From the cell containing the given text, extract its center point as [X, Y] coordinate. 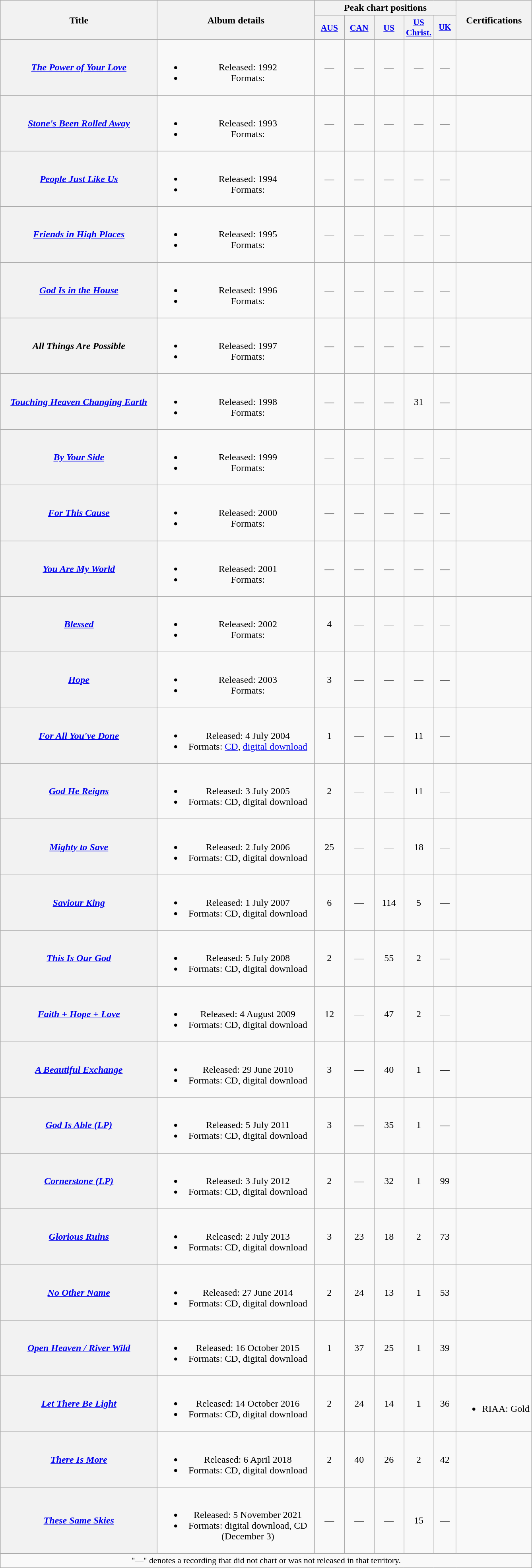
Open Heaven / River Wild [79, 1348]
"—" denotes a recording that did not chart or was not released in that territory. [266, 1561]
Released: 2 July 2006Formats: CD, digital download [236, 847]
32 [389, 1181]
There Is More [79, 1459]
Released: 4 July 2004Formats: CD, digital download [236, 736]
UK [445, 28]
26 [389, 1459]
Released: 4 August 2009Formats: CD, digital download [236, 1014]
Title [79, 20]
13 [389, 1292]
Released: 1 July 2007Formats: CD, digital download [236, 903]
All Things Are Possible [79, 346]
Cornerstone (LP) [79, 1181]
31 [419, 401]
36 [445, 1403]
AUS [329, 28]
Released: 3 July 2012Formats: CD, digital download [236, 1181]
12 [329, 1014]
Touching Heaven Changing Earth [79, 401]
By Your Side [79, 457]
For This Cause [79, 513]
4 [329, 624]
Released: 29 June 2010Formats: CD, digital download [236, 1070]
RIAA: Gold [494, 1403]
Released: 6 April 2018Formats: CD, digital download [236, 1459]
Released: 2000Formats: [236, 513]
114 [389, 903]
Hope [79, 680]
These Same Skies [79, 1521]
Released: 1998Formats: [236, 401]
The Power of Your Love [79, 68]
Released: 16 October 2015Formats: CD, digital download [236, 1348]
A Beautiful Exchange [79, 1070]
73 [445, 1237]
5 [419, 903]
Released: 5 July 2011Formats: CD, digital download [236, 1125]
Released: 1994Formats: [236, 179]
God Is Able (LP) [79, 1125]
God He Reigns [79, 791]
23 [359, 1237]
Peak chart positions [385, 8]
Released: 1995Formats: [236, 235]
37 [359, 1348]
No Other Name [79, 1292]
55 [389, 958]
53 [445, 1292]
Certifications [494, 20]
This Is Our God [79, 958]
39 [445, 1348]
Released: 2 July 2013Formats: CD, digital download [236, 1237]
You Are My World [79, 568]
Released: 5 November 2021Formats: digital download, CD (December 3) [236, 1521]
For All You've Done [79, 736]
Mighty to Save [79, 847]
Blessed [79, 624]
42 [445, 1459]
Friends in High Places [79, 235]
Released: 14 October 2016Formats: CD, digital download [236, 1403]
Saviour King [79, 903]
CAN [359, 28]
47 [389, 1014]
Released: 1993Formats: [236, 123]
US [389, 28]
Let There Be Light [79, 1403]
God Is in the House [79, 290]
Released: 27 June 2014Formats: CD, digital download [236, 1292]
14 [389, 1403]
Stone's Been Rolled Away [79, 123]
Released: 1999Formats: [236, 457]
Released: 2001Formats: [236, 568]
Glorious Ruins [79, 1237]
Released: 1996Formats: [236, 290]
Album details [236, 20]
Released: 2002Formats: [236, 624]
USChrist. [419, 28]
Faith + Hope + Love [79, 1014]
99 [445, 1181]
Released: 2003Formats: [236, 680]
Released: 3 July 2005Formats: CD, digital download [236, 791]
Released: 5 July 2008Formats: CD, digital download [236, 958]
15 [419, 1521]
People Just Like Us [79, 179]
35 [389, 1125]
6 [329, 903]
Released: 1992Formats: [236, 68]
Released: 1997Formats: [236, 346]
